Scan for the cell matching the given text and deliver its (x, y) coordinate at center. 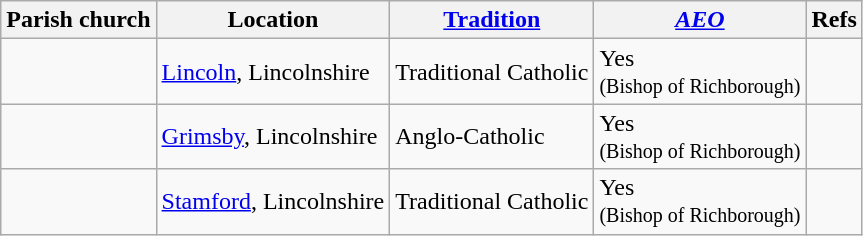
Tradition (492, 20)
Parish church (78, 20)
Location (273, 20)
AEO (700, 20)
Refs (834, 20)
Grimsby, Lincolnshire (273, 136)
Lincoln, Lincolnshire (273, 72)
Anglo-Catholic (492, 136)
Stamford, Lincolnshire (273, 202)
